Locate the cell with the specified text and output its [x, y] center coordinate. 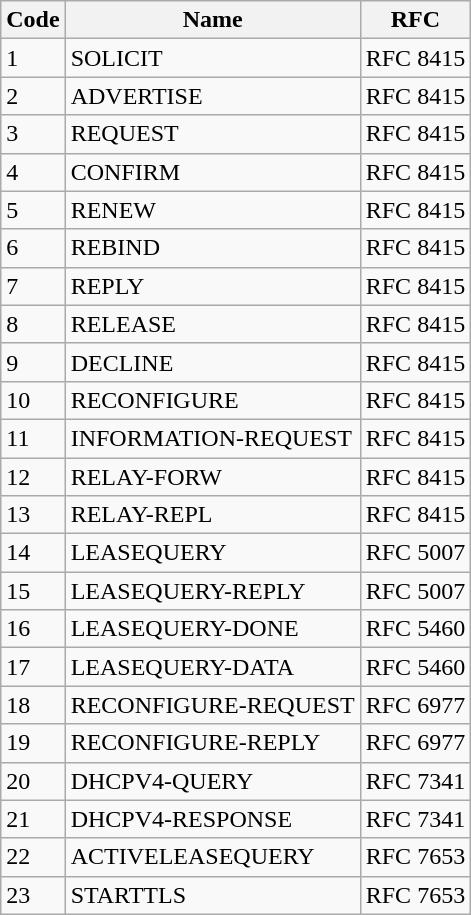
RECONFIGURE [212, 400]
2 [33, 96]
DHCPV4-RESPONSE [212, 819]
Name [212, 20]
LEASEQUERY-DATA [212, 667]
16 [33, 629]
13 [33, 515]
REQUEST [212, 134]
19 [33, 743]
9 [33, 362]
LEASEQUERY-REPLY [212, 591]
RELEASE [212, 324]
DECLINE [212, 362]
INFORMATION-REQUEST [212, 438]
3 [33, 134]
11 [33, 438]
22 [33, 857]
DHCPV4-QUERY [212, 781]
17 [33, 667]
10 [33, 400]
15 [33, 591]
18 [33, 705]
1 [33, 58]
4 [33, 172]
RELAY-REPL [212, 515]
RECONFIGURE-REQUEST [212, 705]
SOLICIT [212, 58]
Code [33, 20]
23 [33, 895]
8 [33, 324]
RENEW [212, 210]
ACTIVELEASEQUERY [212, 857]
ADVERTISE [212, 96]
5 [33, 210]
7 [33, 286]
RECONFIGURE-REPLY [212, 743]
STARTTLS [212, 895]
6 [33, 248]
LEASEQUERY [212, 553]
LEASEQUERY-DONE [212, 629]
REPLY [212, 286]
20 [33, 781]
12 [33, 477]
CONFIRM [212, 172]
21 [33, 819]
RELAY-FORW [212, 477]
14 [33, 553]
REBIND [212, 248]
RFC [415, 20]
